From the cell containing the given text, extract its center point as [x, y] coordinate. 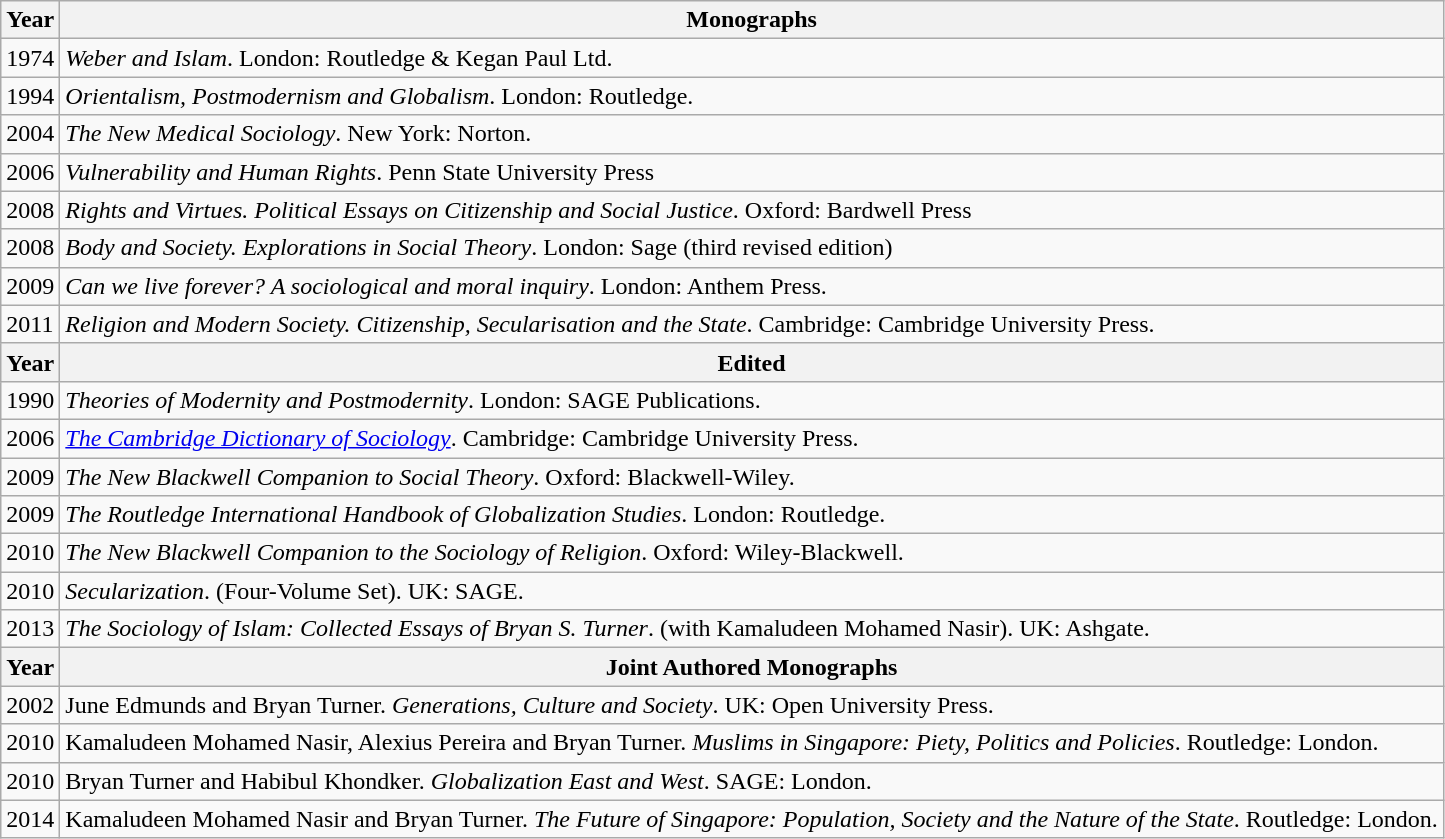
Kamaludeen Mohamed Nasir, Alexius Pereira and Bryan Turner. Muslims in Singapore: Piety, Politics and Policies. Routledge: London. [752, 743]
Body and Society. Explorations in Social Theory. London: Sage (third revised edition) [752, 248]
Monographs [752, 20]
The Routledge International Handbook of Globalization Studies. London: Routledge. [752, 515]
The Sociology of Islam: Collected Essays of Bryan S. Turner. (with Kamaludeen Mohamed Nasir). UK: Ashgate. [752, 629]
Rights and Virtues. Political Essays on Citizenship and Social Justice. Oxford: Bardwell Press [752, 210]
The Cambridge Dictionary of Sociology. Cambridge: Cambridge University Press. [752, 438]
Religion and Modern Society. Citizenship, Secularisation and the State. Cambridge: Cambridge University Press. [752, 324]
1990 [30, 400]
Can we live forever? A sociological and moral inquiry. London: Anthem Press. [752, 286]
Theories of Modernity and Postmodernity. London: SAGE Publications. [752, 400]
June Edmunds and Bryan Turner. Generations, Culture and Society. UK: Open University Press. [752, 705]
1994 [30, 96]
2002 [30, 705]
Bryan Turner and Habibul Khondker. Globalization East and West. SAGE: London. [752, 781]
2011 [30, 324]
Weber and Islam. London: Routledge & Kegan Paul Ltd. [752, 58]
1974 [30, 58]
Vulnerability and Human Rights. Penn State University Press [752, 172]
The New Blackwell Companion to Social Theory. Oxford: Blackwell-Wiley. [752, 477]
The New Blackwell Companion to the Sociology of Religion. Oxford: Wiley-Blackwell. [752, 553]
2004 [30, 134]
Orientalism, Postmodernism and Globalism. London: Routledge. [752, 96]
Kamaludeen Mohamed Nasir and Bryan Turner. The Future of Singapore: Population, Society and the Nature of the State. Routledge: London. [752, 819]
Edited [752, 362]
2013 [30, 629]
The New Medical Sociology. New York: Norton. [752, 134]
Secularization. (Four-Volume Set). UK: SAGE. [752, 591]
2014 [30, 819]
Joint Authored Monographs [752, 667]
